Locate the cell with the specified text and output its (X, Y) center coordinate. 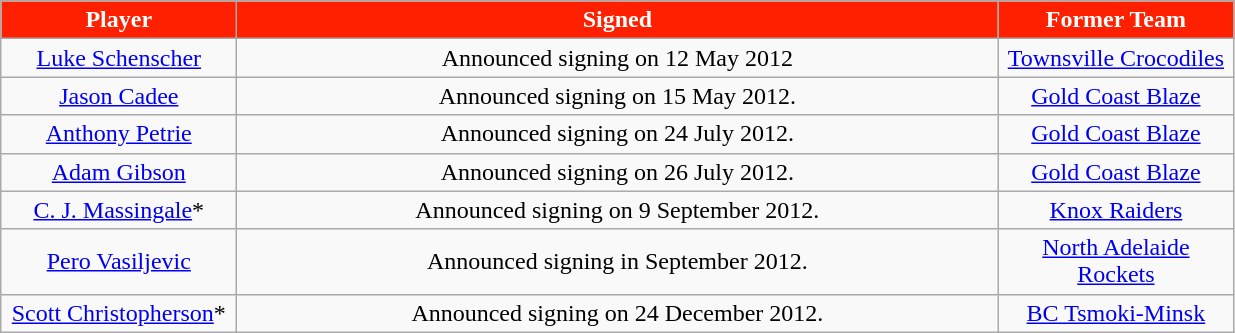
Anthony Petrie (119, 134)
Announced signing on 12 May 2012 (618, 58)
Announced signing on 24 December 2012. (618, 313)
Signed (618, 20)
C. J. Massingale* (119, 210)
Announced signing on 15 May 2012. (618, 96)
Announced signing on 24 July 2012. (618, 134)
Player (119, 20)
Adam Gibson (119, 172)
Scott Christopherson* (119, 313)
Jason Cadee (119, 96)
North Adelaide Rockets (1116, 262)
Announced signing on 9 September 2012. (618, 210)
Announced signing on 26 July 2012. (618, 172)
Knox Raiders (1116, 210)
Pero Vasiljevic (119, 262)
Announced signing in September 2012. (618, 262)
Townsville Crocodiles (1116, 58)
Luke Schenscher (119, 58)
BC Tsmoki-Minsk (1116, 313)
Former Team (1116, 20)
